Find where the given text appears and provide that cell's center as [x, y] coordinate. 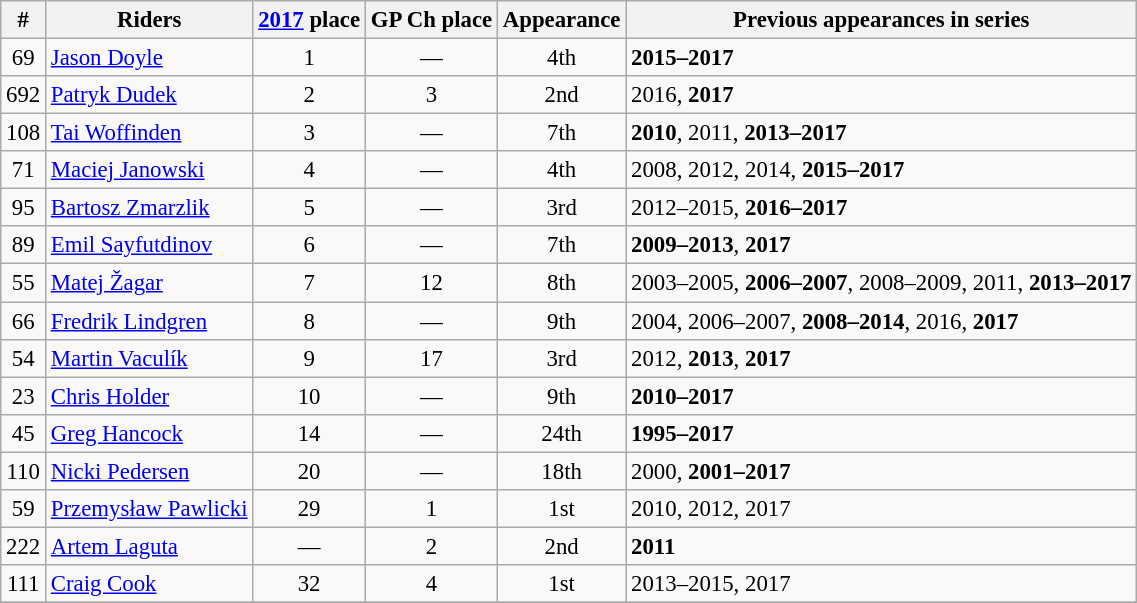
2010–2017 [882, 396]
Emil Sayfutdinov [150, 245]
Chris Holder [150, 396]
Previous appearances in series [882, 20]
7 [309, 283]
Craig Cook [150, 584]
Maciej Janowski [150, 170]
66 [24, 321]
2010, 2012, 2017 [882, 509]
Jason Doyle [150, 58]
12 [431, 283]
20 [309, 471]
71 [24, 170]
Tai Woffinden [150, 133]
59 [24, 509]
8 [309, 321]
692 [24, 95]
2012–2015, 2016–2017 [882, 208]
54 [24, 358]
108 [24, 133]
8th [561, 283]
5 [309, 208]
Fredrik Lindgren [150, 321]
2000, 2001–2017 [882, 471]
10 [309, 396]
24th [561, 433]
Riders [150, 20]
2015–2017 [882, 58]
14 [309, 433]
55 [24, 283]
2016, 2017 [882, 95]
2004, 2006–2007, 2008–2014, 2016, 2017 [882, 321]
# [24, 20]
2011 [882, 546]
32 [309, 584]
Appearance [561, 20]
2003–2005, 2006–2007, 2008–2009, 2011, 2013–2017 [882, 283]
69 [24, 58]
Artem Laguta [150, 546]
2008, 2012, 2014, 2015–2017 [882, 170]
111 [24, 584]
222 [24, 546]
2009–2013, 2017 [882, 245]
110 [24, 471]
18th [561, 471]
Nicki Pedersen [150, 471]
6 [309, 245]
Matej Žagar [150, 283]
GP Ch place [431, 20]
2017 place [309, 20]
1995–2017 [882, 433]
2010, 2011, 2013–2017 [882, 133]
Greg Hancock [150, 433]
2012, 2013, 2017 [882, 358]
2013–2015, 2017 [882, 584]
Martin Vaculík [150, 358]
Patryk Dudek [150, 95]
Bartosz Zmarzlik [150, 208]
Przemysław Pawlicki [150, 509]
9 [309, 358]
23 [24, 396]
95 [24, 208]
29 [309, 509]
89 [24, 245]
45 [24, 433]
17 [431, 358]
